Search for the cell housing the specified text and yield its (x, y) center coordinate. 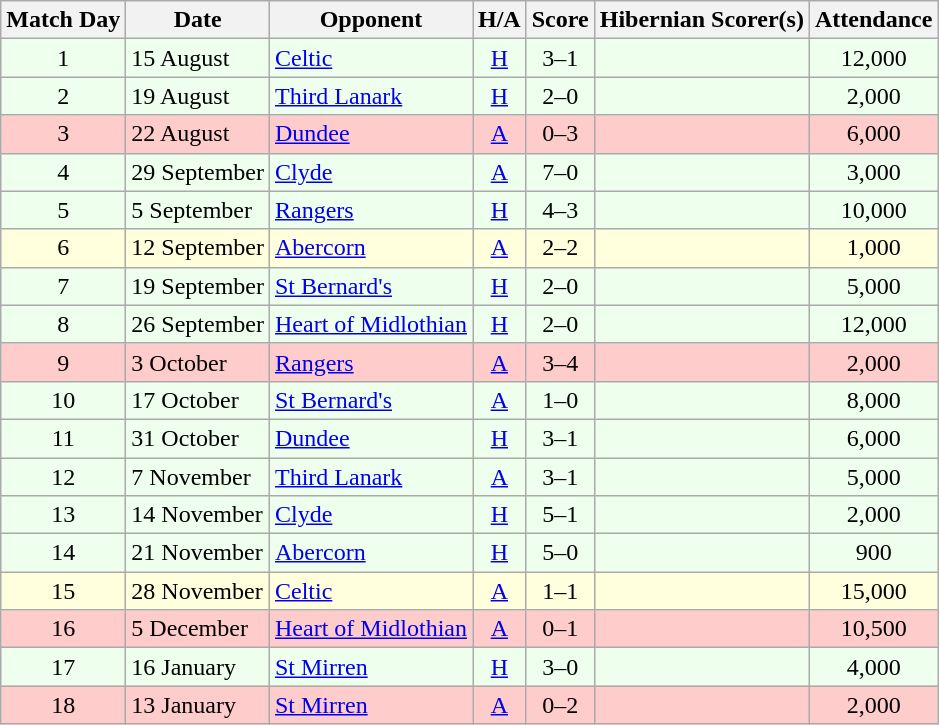
10,500 (873, 629)
5 (64, 210)
15 (64, 591)
5 December (198, 629)
Match Day (64, 20)
2 (64, 96)
5–0 (560, 553)
8 (64, 324)
0–2 (560, 705)
7 November (198, 477)
0–3 (560, 134)
3 October (198, 362)
900 (873, 553)
13 (64, 515)
1–0 (560, 400)
10 (64, 400)
8,000 (873, 400)
1,000 (873, 248)
16 January (198, 667)
22 August (198, 134)
4 (64, 172)
H/A (499, 20)
1–1 (560, 591)
13 January (198, 705)
19 August (198, 96)
Date (198, 20)
3,000 (873, 172)
17 (64, 667)
5 September (198, 210)
16 (64, 629)
4–3 (560, 210)
15 August (198, 58)
15,000 (873, 591)
7 (64, 286)
21 November (198, 553)
3 (64, 134)
28 November (198, 591)
4,000 (873, 667)
11 (64, 438)
10,000 (873, 210)
3–4 (560, 362)
19 September (198, 286)
3–0 (560, 667)
5–1 (560, 515)
14 (64, 553)
17 October (198, 400)
7–0 (560, 172)
Attendance (873, 20)
Hibernian Scorer(s) (702, 20)
12 September (198, 248)
2–2 (560, 248)
1 (64, 58)
12 (64, 477)
26 September (198, 324)
6 (64, 248)
Score (560, 20)
18 (64, 705)
9 (64, 362)
14 November (198, 515)
29 September (198, 172)
0–1 (560, 629)
Opponent (370, 20)
31 October (198, 438)
